Search for the cell housing the specified text and yield its [X, Y] center coordinate. 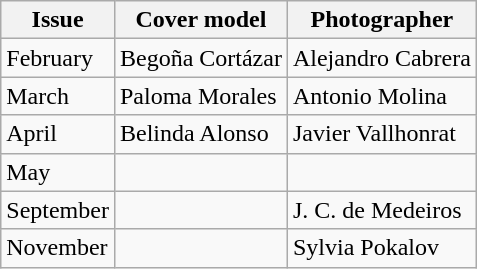
March [58, 96]
February [58, 58]
Sylvia Pokalov [382, 248]
April [58, 134]
Belinda Alonso [200, 134]
Photographer [382, 20]
Antonio Molina [382, 96]
J. C. de Medeiros [382, 210]
Cover model [200, 20]
May [58, 172]
Alejandro Cabrera [382, 58]
Javier Vallhonrat [382, 134]
Begoña Cortázar [200, 58]
September [58, 210]
November [58, 248]
Issue [58, 20]
Paloma Morales [200, 96]
